From the cell containing the given text, extract its center point as (X, Y) coordinate. 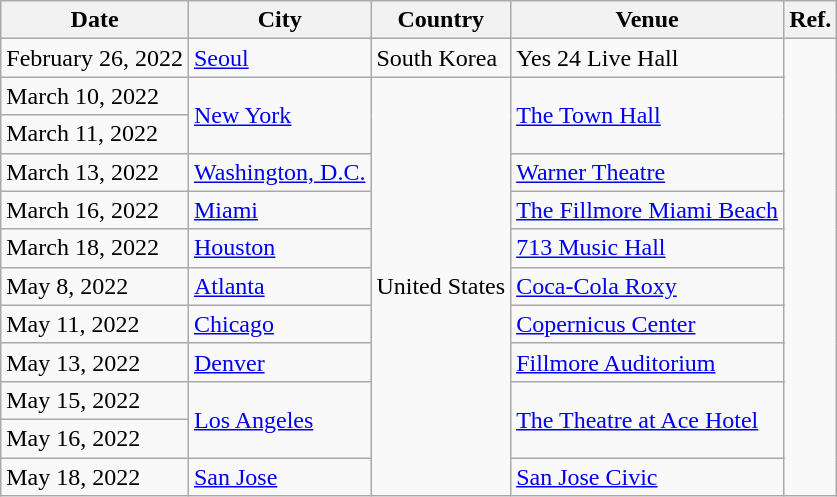
City (279, 20)
Date (95, 20)
May 11, 2022 (95, 324)
May 8, 2022 (95, 286)
South Korea (441, 58)
Yes 24 Live Hall (648, 58)
Washington, D.C. (279, 172)
Miami (279, 210)
March 13, 2022 (95, 172)
March 11, 2022 (95, 134)
Copernicus Center (648, 324)
May 13, 2022 (95, 362)
The Fillmore Miami Beach (648, 210)
The Theatre at Ace Hotel (648, 419)
Venue (648, 20)
Los Angeles (279, 419)
May 16, 2022 (95, 438)
Seoul (279, 58)
May 15, 2022 (95, 400)
Denver (279, 362)
Fillmore Auditorium (648, 362)
New York (279, 115)
February 26, 2022 (95, 58)
The Town Hall (648, 115)
March 18, 2022 (95, 248)
Chicago (279, 324)
Ref. (810, 20)
May 18, 2022 (95, 477)
713 Music Hall (648, 248)
Houston (279, 248)
Warner Theatre (648, 172)
Coca-Cola Roxy (648, 286)
March 16, 2022 (95, 210)
United States (441, 286)
San Jose (279, 477)
Country (441, 20)
March 10, 2022 (95, 96)
San Jose Civic (648, 477)
Atlanta (279, 286)
